Return the [x, y] coordinate for the center point of the cell that contains the specified text.  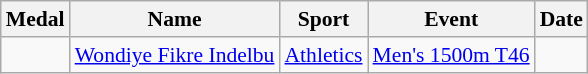
Athletics [323, 55]
Event [452, 19]
Name [175, 19]
Medal [36, 19]
Date [562, 19]
Sport [323, 19]
Men's 1500m T46 [452, 55]
Wondiye Fikre Indelbu [175, 55]
